Provide the (X, Y) coordinate of the cell's center where the given text is located.  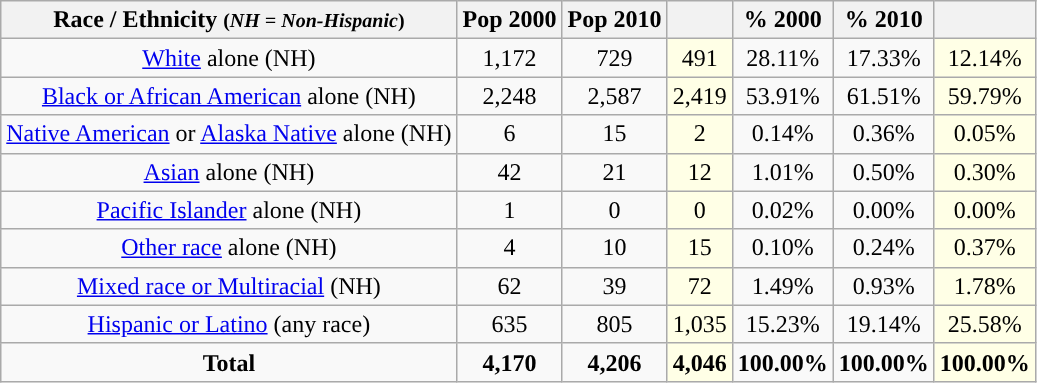
39 (614, 286)
4,046 (700, 362)
0.10% (782, 248)
729 (614, 58)
1,172 (510, 58)
Mixed race or Multiracial (NH) (229, 286)
0.37% (984, 248)
0.30% (984, 172)
4,170 (510, 362)
12 (700, 172)
Total (229, 362)
4 (510, 248)
10 (614, 248)
4,206 (614, 362)
1.78% (984, 286)
42 (510, 172)
1,035 (700, 324)
Pop 2010 (614, 20)
28.11% (782, 58)
0.14% (782, 134)
Hispanic or Latino (any race) (229, 324)
635 (510, 324)
1 (510, 210)
% 2010 (884, 20)
21 (614, 172)
805 (614, 324)
491 (700, 58)
Race / Ethnicity (NH = Non-Hispanic) (229, 20)
1.49% (782, 286)
1.01% (782, 172)
62 (510, 286)
17.33% (884, 58)
61.51% (884, 96)
25.58% (984, 324)
19.14% (884, 324)
Pacific Islander alone (NH) (229, 210)
2,248 (510, 96)
2,587 (614, 96)
2 (700, 134)
15.23% (782, 324)
Asian alone (NH) (229, 172)
% 2000 (782, 20)
0.93% (884, 286)
12.14% (984, 58)
0.02% (782, 210)
0.50% (884, 172)
6 (510, 134)
0.05% (984, 134)
White alone (NH) (229, 58)
Pop 2000 (510, 20)
2,419 (700, 96)
Other race alone (NH) (229, 248)
59.79% (984, 96)
Native American or Alaska Native alone (NH) (229, 134)
0.36% (884, 134)
53.91% (782, 96)
72 (700, 286)
0.24% (884, 248)
Black or African American alone (NH) (229, 96)
